Determine the [x, y] coordinate at the center of the cell enclosing the given text.  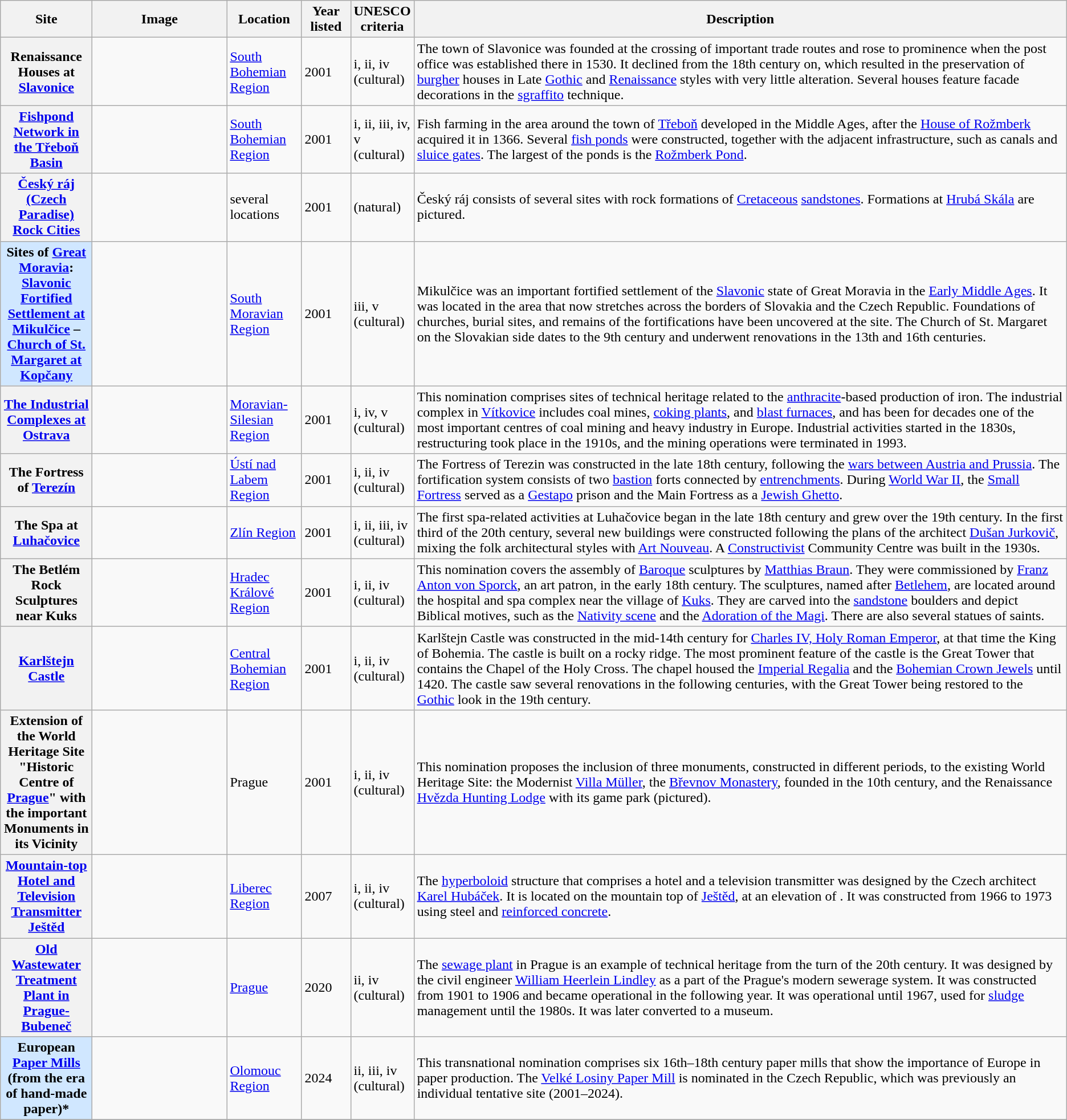
Year listed [326, 19]
Old Wastewater Treatment Plant in Prague-Bubeneč [47, 987]
The Betlém Rock Sculptures near Kuks [47, 593]
UNESCO criteria [382, 19]
South Moravian Region [264, 313]
Central Bohemian Region [264, 668]
iii, v (cultural) [382, 313]
several locations [264, 207]
2024 [326, 1078]
The Spa at Luhačovice [47, 532]
Site [47, 19]
ii, iii, iv (cultural) [382, 1078]
i, ii, iii, iv (cultural) [382, 532]
i, iv, v (cultural) [382, 420]
Mountain-top Hotel and Television Transmitter Ještěd [47, 896]
The Industrial Complexes at Ostrava [47, 420]
Český ráj consists of several sites with rock formations of Cretaceous sandstones. Formations at Hrubá Skála are pictured. [740, 207]
Liberec Region [264, 896]
Český ráj (Czech Paradise) Rock Cities [47, 207]
Zlín Region [264, 532]
Renaissance Houses at Slavonice [47, 72]
Ústí nad Labem Region [264, 480]
Moravian-Silesian Region [264, 420]
ii, iv (cultural) [382, 987]
i, ii, iii, iv, v (cultural) [382, 139]
Location [264, 19]
2007 [326, 896]
(natural) [382, 207]
Extension of the World Heritage Site "Historic Centre of Prague" with the important Monuments in its Vicinity [47, 782]
Fishpond Network in the Třeboň Basin [47, 139]
Image [160, 19]
Sites of Great Moravia: Slavonic Fortified Settlement at Mikulčice – Church of St. Margaret at Kopčany [47, 313]
Olomouc Region [264, 1078]
Description [740, 19]
Hradec Králové Region [264, 593]
Karlštejn Castle [47, 668]
European Paper Mills (from the era of hand-made paper)* [47, 1078]
2020 [326, 987]
The Fortress of Terezín [47, 480]
